From the cell containing the given text, extract its center point as [x, y] coordinate. 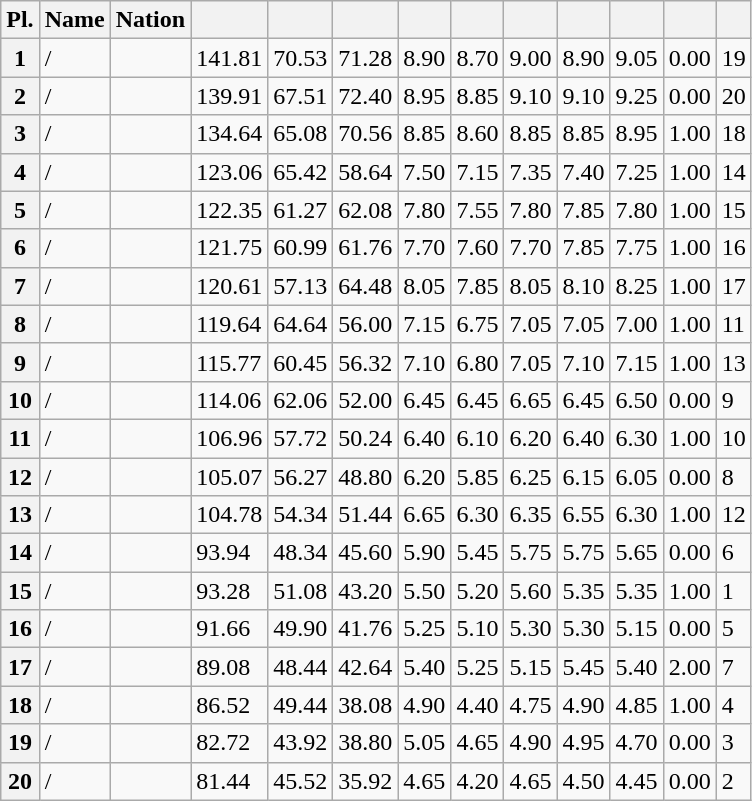
4.40 [478, 705]
5.05 [424, 743]
8.25 [636, 286]
70.56 [366, 134]
6.50 [636, 400]
7.40 [584, 172]
54.34 [300, 515]
7.35 [530, 172]
122.35 [230, 210]
121.75 [230, 248]
81.44 [230, 781]
6.55 [584, 515]
4.85 [636, 705]
64.48 [366, 286]
6.15 [584, 477]
58.64 [366, 172]
5.85 [478, 477]
93.28 [230, 591]
5.60 [530, 591]
61.27 [300, 210]
6.25 [530, 477]
9.05 [636, 58]
45.60 [366, 553]
50.24 [366, 438]
120.61 [230, 286]
123.06 [230, 172]
67.51 [300, 96]
5.10 [478, 629]
70.53 [300, 58]
8.60 [478, 134]
7.55 [478, 210]
93.94 [230, 553]
7.00 [636, 324]
4.95 [584, 743]
51.08 [300, 591]
5.20 [478, 591]
9.25 [636, 96]
51.44 [366, 515]
38.80 [366, 743]
43.92 [300, 743]
4.75 [530, 705]
62.08 [366, 210]
60.99 [300, 248]
61.76 [366, 248]
9.00 [530, 58]
115.77 [230, 362]
5.50 [424, 591]
42.64 [366, 667]
65.42 [300, 172]
57.13 [300, 286]
65.08 [300, 134]
8.70 [478, 58]
91.66 [230, 629]
49.90 [300, 629]
6.80 [478, 362]
52.00 [366, 400]
134.64 [230, 134]
104.78 [230, 515]
38.08 [366, 705]
6.75 [478, 324]
48.34 [300, 553]
72.40 [366, 96]
43.20 [366, 591]
60.45 [300, 362]
57.72 [300, 438]
4.20 [478, 781]
6.10 [478, 438]
6.05 [636, 477]
106.96 [230, 438]
119.64 [230, 324]
6.35 [530, 515]
5.65 [636, 553]
7.50 [424, 172]
139.91 [230, 96]
82.72 [230, 743]
Pl. [20, 20]
71.28 [366, 58]
Nation [150, 20]
62.06 [300, 400]
48.44 [300, 667]
89.08 [230, 667]
45.52 [300, 781]
7.75 [636, 248]
64.64 [300, 324]
56.27 [300, 477]
48.80 [366, 477]
7.25 [636, 172]
4.45 [636, 781]
8.10 [584, 286]
Name [74, 20]
86.52 [230, 705]
56.32 [366, 362]
114.06 [230, 400]
49.44 [300, 705]
41.76 [366, 629]
5.90 [424, 553]
4.70 [636, 743]
4.50 [584, 781]
2.00 [690, 667]
141.81 [230, 58]
35.92 [366, 781]
56.00 [366, 324]
7.60 [478, 248]
105.07 [230, 477]
